Capture the cell that displays the provided text and extract its (X, Y) central coordinate. 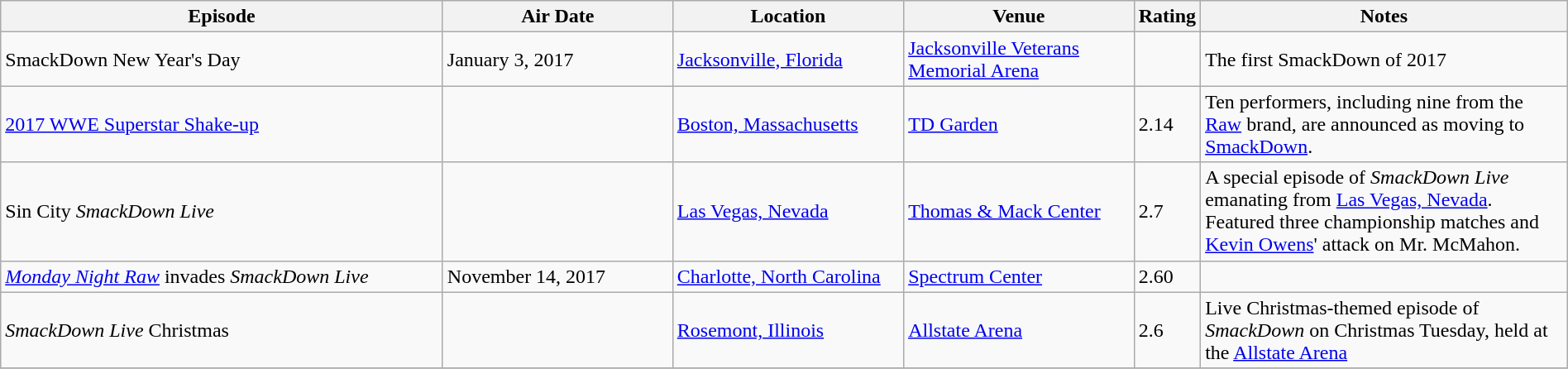
Thomas & Mack Center (1019, 212)
Live Christmas-themed episode of SmackDown on Christmas Tuesday, held at the Allstate Arena (1384, 330)
Las Vegas, Nevada (787, 212)
Notes (1384, 17)
November 14, 2017 (557, 276)
2.7 (1167, 212)
Jacksonville, Florida (787, 60)
2.60 (1167, 276)
Location (787, 17)
TD Garden (1019, 124)
Episode (222, 17)
SmackDown New Year's Day (222, 60)
Spectrum Center (1019, 276)
Rosemont, Illinois (787, 330)
Sin City SmackDown Live (222, 212)
Venue (1019, 17)
Jacksonville Veterans Memorial Arena (1019, 60)
Rating (1167, 17)
Boston, Massachusetts (787, 124)
Allstate Arena (1019, 330)
SmackDown Live Christmas (222, 330)
A special episode of SmackDown Live emanating from Las Vegas, Nevada. Featured three championship matches and Kevin Owens' attack on Mr. McMahon. (1384, 212)
The first SmackDown of 2017 (1384, 60)
2.14 (1167, 124)
January 3, 2017 (557, 60)
2.6 (1167, 330)
Air Date (557, 17)
Ten performers, including nine from the Raw brand, are announced as moving to SmackDown. (1384, 124)
Charlotte, North Carolina (787, 276)
Monday Night Raw invades SmackDown Live (222, 276)
2017 WWE Superstar Shake-up (222, 124)
